Return the [X, Y] coordinate for the center point of the cell that contains the specified text.  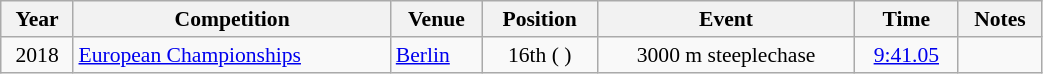
Time [906, 19]
Competition [232, 19]
Berlin [436, 55]
Position [540, 19]
Event [726, 19]
Notes [1000, 19]
9:41.05 [906, 55]
3000 m steeplechase [726, 55]
16th ( ) [540, 55]
European Championships [232, 55]
Venue [436, 19]
Year [38, 19]
2018 [38, 55]
